For the text-containing cell, return its midpoint in [x, y] coordinate format. 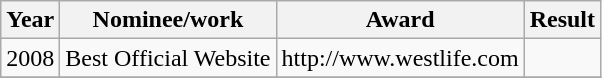
2008 [30, 58]
Award [400, 20]
Best Official Website [168, 58]
http://www.westlife.com [400, 58]
Result [562, 20]
Year [30, 20]
Nominee/work [168, 20]
